Detect which cell encompasses the target text, then output its [X, Y] center coordinate. 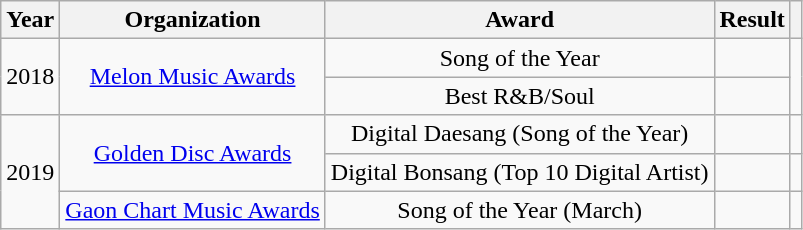
Gaon Chart Music Awards [193, 210]
Song of the Year (March) [520, 210]
Organization [193, 20]
Golden Disc Awards [193, 153]
Best R&B/Soul [520, 96]
2019 [30, 172]
Digital Bonsang (Top 10 Digital Artist) [520, 172]
Result [752, 20]
Digital Daesang (Song of the Year) [520, 134]
Melon Music Awards [193, 77]
2018 [30, 77]
Year [30, 20]
Song of the Year [520, 58]
Award [520, 20]
